Identify which cell holds the provided text, then report its [X, Y] central coordinate. 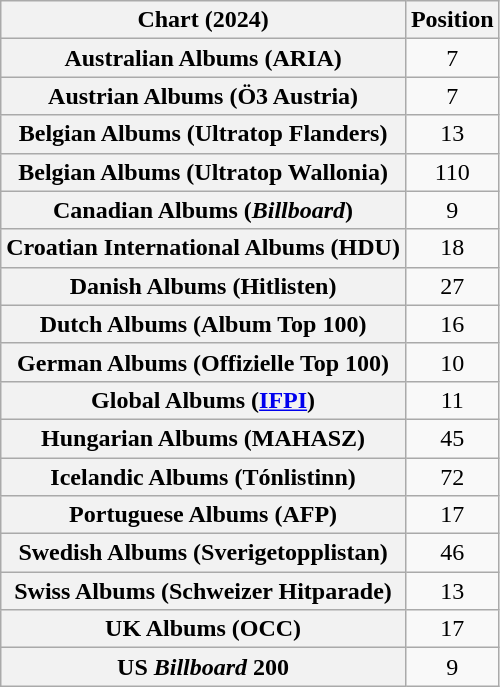
Belgian Albums (Ultratop Wallonia) [204, 172]
46 [452, 553]
10 [452, 362]
Belgian Albums (Ultratop Flanders) [204, 134]
Swiss Albums (Schweizer Hitparade) [204, 591]
18 [452, 248]
Hungarian Albums (MAHASZ) [204, 438]
Dutch Albums (Album Top 100) [204, 324]
110 [452, 172]
Austrian Albums (Ö3 Austria) [204, 96]
16 [452, 324]
Croatian International Albums (HDU) [204, 248]
Danish Albums (Hitlisten) [204, 286]
Position [452, 20]
Australian Albums (ARIA) [204, 58]
72 [452, 477]
Portuguese Albums (AFP) [204, 515]
Swedish Albums (Sverigetopplistan) [204, 553]
Chart (2024) [204, 20]
11 [452, 400]
Global Albums (IFPI) [204, 400]
UK Albums (OCC) [204, 629]
German Albums (Offizielle Top 100) [204, 362]
Canadian Albums (Billboard) [204, 210]
US Billboard 200 [204, 667]
45 [452, 438]
27 [452, 286]
Icelandic Albums (Tónlistinn) [204, 477]
